Scan for the cell matching the given text and deliver its (X, Y) coordinate at center. 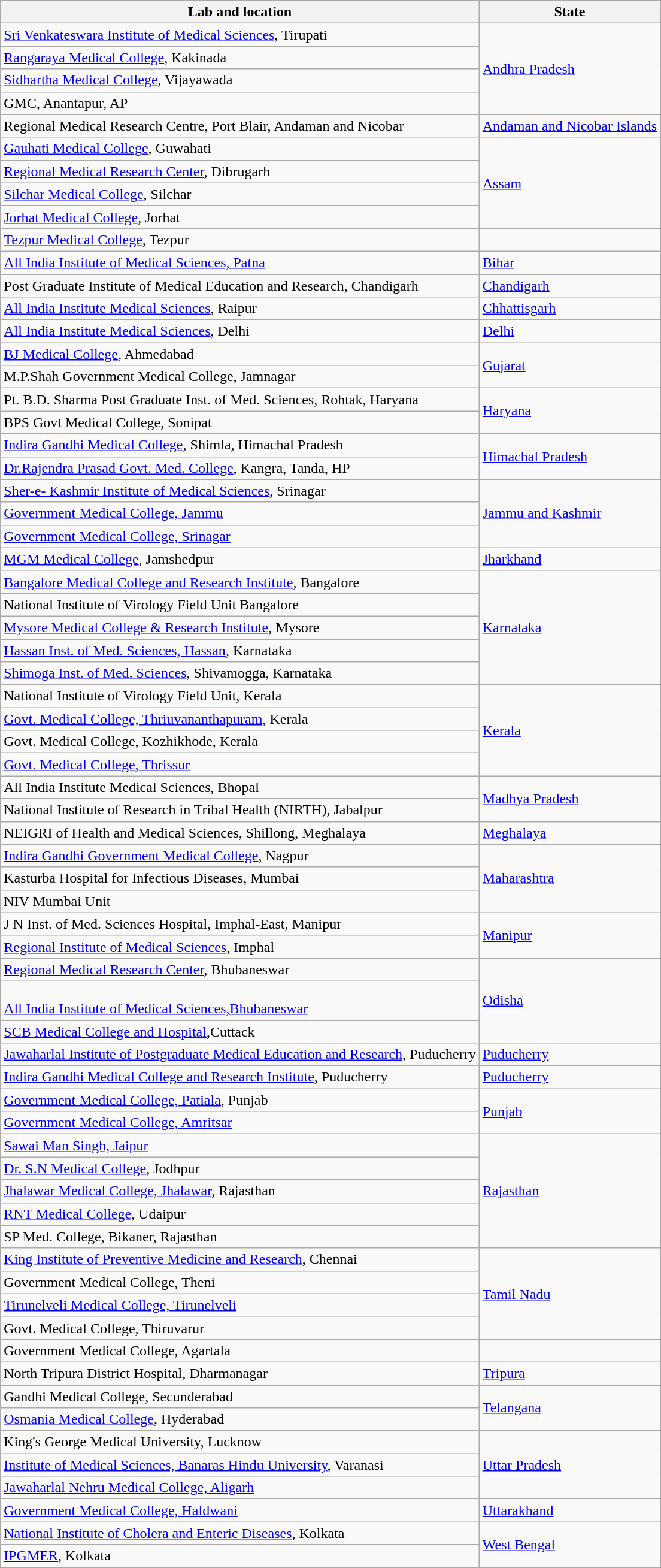
Govt. Medical College, Thrissur (239, 765)
Uttarakhand (569, 1510)
King's George Medical University, Lucknow (239, 1442)
Shimoga Inst. of Med. Sciences, Shivamogga, Karnataka (239, 673)
Odisha (569, 1001)
Indira Gandhi Medical College and Research Institute, Puducherry (239, 1077)
All India Institute Medical Sciences, Delhi (239, 331)
Tirunelveli Medical College, Tirunelveli (239, 1305)
Tamil Nadu (569, 1294)
Kerala (569, 730)
Gauhati Medical College, Guwahati (239, 149)
MGM Medical College, Jamshedpur (239, 559)
IPGMER, Kolkata (239, 1556)
Jammu and Kashmir (569, 513)
NIV Mumbai Unit (239, 901)
Madhya Pradesh (569, 799)
Uttar Pradesh (569, 1465)
All India Institute of Medical Sciences, Patna (239, 262)
West Bengal (569, 1545)
Punjab (569, 1111)
Government Medical College, Haldwani (239, 1510)
Meghalaya (569, 833)
Regional Institute of Medical Sciences, Imphal (239, 947)
Gujarat (569, 365)
National Institute of Virology Field Unit, Kerala (239, 696)
Pt. B.D. Sharma Post Graduate Inst. of Med. Sciences, Rohtak, Haryana (239, 400)
Sri Venkateswara Institute of Medical Sciences, Tirupati (239, 35)
Regional Medical Research Center, Dibrugarh (239, 171)
J N Inst. of Med. Sciences Hospital, Imphal-East, Manipur (239, 924)
SP Med. College, Bikaner, Rajasthan (239, 1237)
Manipur (569, 935)
Himachal Pradesh (569, 457)
Government Medical College, Patiala, Punjab (239, 1100)
BJ Medical College, Ahmedabad (239, 354)
Assam (569, 183)
Bangalore Medical College and Research Institute, Bangalore (239, 582)
Sidhartha Medical College, Vijayawada (239, 80)
Indira Gandhi Medical College, Shimla, Himachal Pradesh (239, 445)
National Institute of Cholera and Enteric Diseases, Kolkata (239, 1533)
Maharashtra (569, 878)
Chandigarh (569, 286)
Andhra Pradesh (569, 69)
Government Medical College, Theni (239, 1282)
Jhalawar Medical College, Jhalawar, Rajasthan (239, 1191)
Bihar (569, 262)
Govt. Medical College, Thiruvarur (239, 1328)
SCB Medical College and Hospital,Cuttack (239, 1031)
Government Medical College, Agartala (239, 1351)
M.P.Shah Government Medical College, Jamnagar (239, 377)
Government Medical College, Amritsar (239, 1123)
All India Institute Medical Sciences, Raipur (239, 309)
Jawaharlal Institute of Postgraduate Medical Education and Research, Puducherry (239, 1055)
Jawaharlal Nehru Medical College, Aligarh (239, 1488)
Tripura (569, 1373)
Indira Gandhi Government Medical College, Nagpur (239, 856)
North Tripura District Hospital, Dharmanagar (239, 1373)
BPS Govt Medical College, Sonipat (239, 422)
Regional Medical Research Centre, Port Blair, Andaman and Nicobar (239, 126)
Gandhi Medical College, Secunderabad (239, 1397)
Jharkhand (569, 559)
Dr. S.N Medical College, Jodhpur (239, 1168)
Andaman and Nicobar Islands (569, 126)
Silchar Medical College, Silchar (239, 194)
Tezpur Medical College, Tezpur (239, 240)
Karnataka (569, 627)
All India Institute Medical Sciences, Bhopal (239, 787)
Regional Medical Research Center, Bhubaneswar (239, 969)
Sher-e- Kashmir Institute of Medical Sciences, Srinagar (239, 491)
Telangana (569, 1408)
Rajasthan (569, 1191)
All India Institute of Medical Sciences,Bhubaneswar (239, 1001)
Haryana (569, 411)
Delhi (569, 331)
Chhattisgarh (569, 309)
King Institute of Preventive Medicine and Research, Chennai (239, 1259)
Rangaraya Medical College, Kakinada (239, 58)
National Institute of Virology Field Unit Bangalore (239, 605)
Jorhat Medical College, Jorhat (239, 217)
Osmania Medical College, Hyderabad (239, 1419)
National Institute of Research in Tribal Health (NIRTH), Jabalpur (239, 810)
NEIGRI of Health and Medical Sciences, Shillong, Meghalaya (239, 833)
Lab and location (239, 12)
Post Graduate Institute of Medical Education and Research, Chandigarh (239, 286)
Govt. Medical College, Kozhikhode, Kerala (239, 742)
Government Medical College, Srinagar (239, 536)
Hassan Inst. of Med. Sciences, Hassan, Karnataka (239, 650)
Sawai Man Singh, Jaipur (239, 1146)
GMC, Anantapur, AP (239, 103)
Mysore Medical College & Research Institute, Mysore (239, 627)
Govt. Medical College, Thriuvananthapuram, Kerala (239, 719)
RNT Medical College, Udaipur (239, 1214)
Institute of Medical Sciences, Banaras Hindu University, Varanasi (239, 1465)
Kasturba Hospital for Infectious Diseases, Mumbai (239, 878)
Government Medical College, Jammu (239, 513)
Dr.Rajendra Prasad Govt. Med. College, Kangra, Tanda, HP (239, 468)
State (569, 12)
